Scan for the cell matching the given text and deliver its [X, Y] coordinate at center. 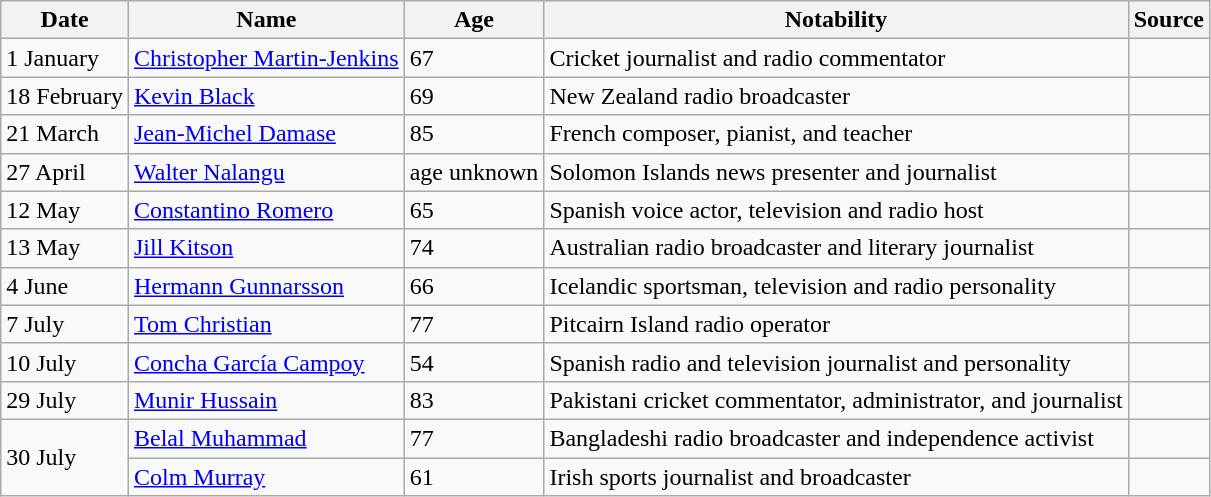
age unknown [474, 172]
1 January [65, 58]
Tom Christian [266, 324]
Spanish radio and television journalist and personality [836, 362]
Pakistani cricket commentator, administrator, and journalist [836, 400]
Icelandic sportsman, television and radio personality [836, 286]
Belal Muhammad [266, 438]
Source [1168, 20]
Notability [836, 20]
66 [474, 286]
67 [474, 58]
Kevin Black [266, 96]
54 [474, 362]
65 [474, 210]
Age [474, 20]
Pitcairn Island radio operator [836, 324]
French composer, pianist, and teacher [836, 134]
10 July [65, 362]
Irish sports journalist and broadcaster [836, 477]
Christopher Martin-Jenkins [266, 58]
Munir Hussain [266, 400]
18 February [65, 96]
Australian radio broadcaster and literary journalist [836, 248]
21 March [65, 134]
13 May [65, 248]
Name [266, 20]
Colm Murray [266, 477]
Date [65, 20]
29 July [65, 400]
74 [474, 248]
New Zealand radio broadcaster [836, 96]
85 [474, 134]
4 June [65, 286]
12 May [65, 210]
Walter Nalangu [266, 172]
Concha García Campoy [266, 362]
7 July [65, 324]
69 [474, 96]
27 April [65, 172]
30 July [65, 457]
Spanish voice actor, television and radio host [836, 210]
Jean-Michel Damase [266, 134]
Hermann Gunnarsson [266, 286]
Jill Kitson [266, 248]
Constantino Romero [266, 210]
Cricket journalist and radio commentator [836, 58]
83 [474, 400]
Solomon Islands news presenter and journalist [836, 172]
61 [474, 477]
Bangladeshi radio broadcaster and independence activist [836, 438]
